Determine the [x, y] coordinate at the center of the cell enclosing the given text.  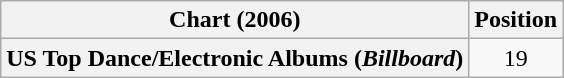
US Top Dance/Electronic Albums (Billboard) [235, 58]
19 [516, 58]
Position [516, 20]
Chart (2006) [235, 20]
